Pinpoint the cell where the given text exists, returning its (X, Y) midpoint coordinate. 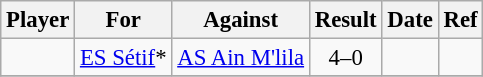
For (124, 20)
4–0 (346, 58)
Player (38, 20)
Against (240, 20)
AS Ain M'lila (240, 58)
Result (346, 20)
Date (410, 20)
Ref (460, 20)
ES Sétif* (124, 58)
